Provide the [x, y] coordinate of the cell's center where the given text is located.  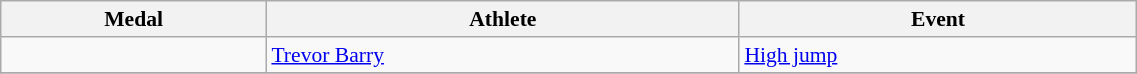
Athlete [502, 19]
Event [938, 19]
Trevor Barry [502, 55]
High jump [938, 55]
Medal [134, 19]
